Output the [X, Y] coordinate of the center of the cell containing the given text.  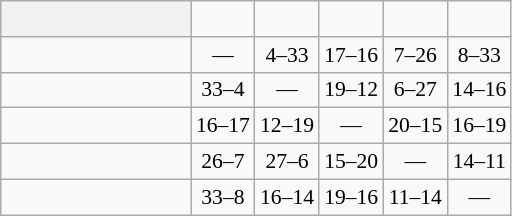
14–11 [479, 162]
17–16 [351, 55]
15–20 [351, 162]
26–7 [223, 162]
16–17 [223, 126]
4–33 [287, 55]
33–8 [223, 197]
27–6 [287, 162]
14–16 [479, 90]
6–27 [415, 90]
12–19 [287, 126]
11–14 [415, 197]
20–15 [415, 126]
16–14 [287, 197]
8–33 [479, 55]
16–19 [479, 126]
19–12 [351, 90]
33–4 [223, 90]
7–26 [415, 55]
19–16 [351, 197]
